Detect which cell encompasses the target text, then output its (x, y) center coordinate. 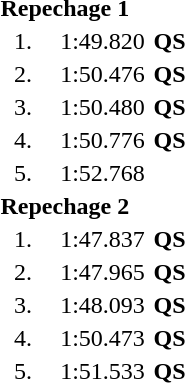
1:47.965 (102, 272)
1:50.476 (102, 74)
1:47.837 (102, 239)
1:50.480 (102, 107)
1:50.776 (102, 140)
1:52.768 (102, 173)
1:50.473 (102, 338)
1:49.820 (102, 41)
1:48.093 (102, 305)
